For the text-containing cell, return its midpoint in (x, y) coordinate format. 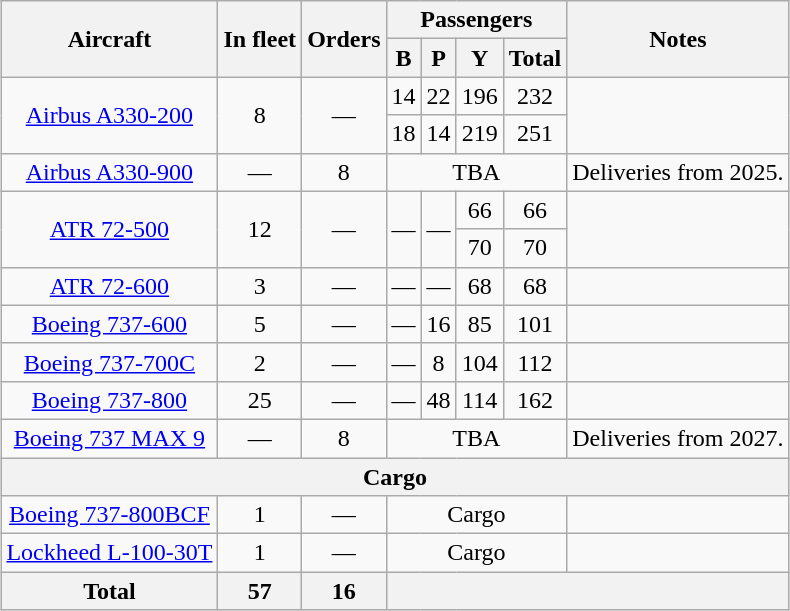
Boeing 737-700C (110, 362)
48 (438, 400)
Deliveries from 2025. (678, 172)
196 (480, 96)
251 (535, 134)
Boeing 737 MAX 9 (110, 438)
Boeing 737-800BCF (110, 515)
Boeing 737-800 (110, 400)
P (438, 58)
25 (260, 400)
114 (480, 400)
12 (260, 229)
In fleet (260, 39)
85 (480, 324)
ATR 72-600 (110, 286)
ATR 72-500 (110, 229)
Lockheed L-100-30T (110, 553)
Airbus A330-900 (110, 172)
3 (260, 286)
Notes (678, 39)
Passengers (476, 20)
Boeing 737-600 (110, 324)
101 (535, 324)
2 (260, 362)
Aircraft (110, 39)
5 (260, 324)
104 (480, 362)
B (404, 58)
232 (535, 96)
22 (438, 96)
18 (404, 134)
112 (535, 362)
Y (480, 58)
Deliveries from 2027. (678, 438)
219 (480, 134)
Airbus A330-200 (110, 115)
57 (260, 591)
Orders (344, 39)
162 (535, 400)
